Scan for the cell matching the given text and deliver its [x, y] coordinate at center. 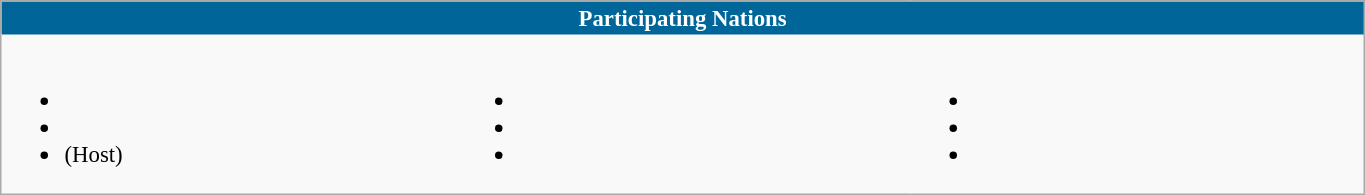
(Host) [228, 114]
Participating Nations [683, 18]
